Return [X, Y] of the center of cell containing provided text 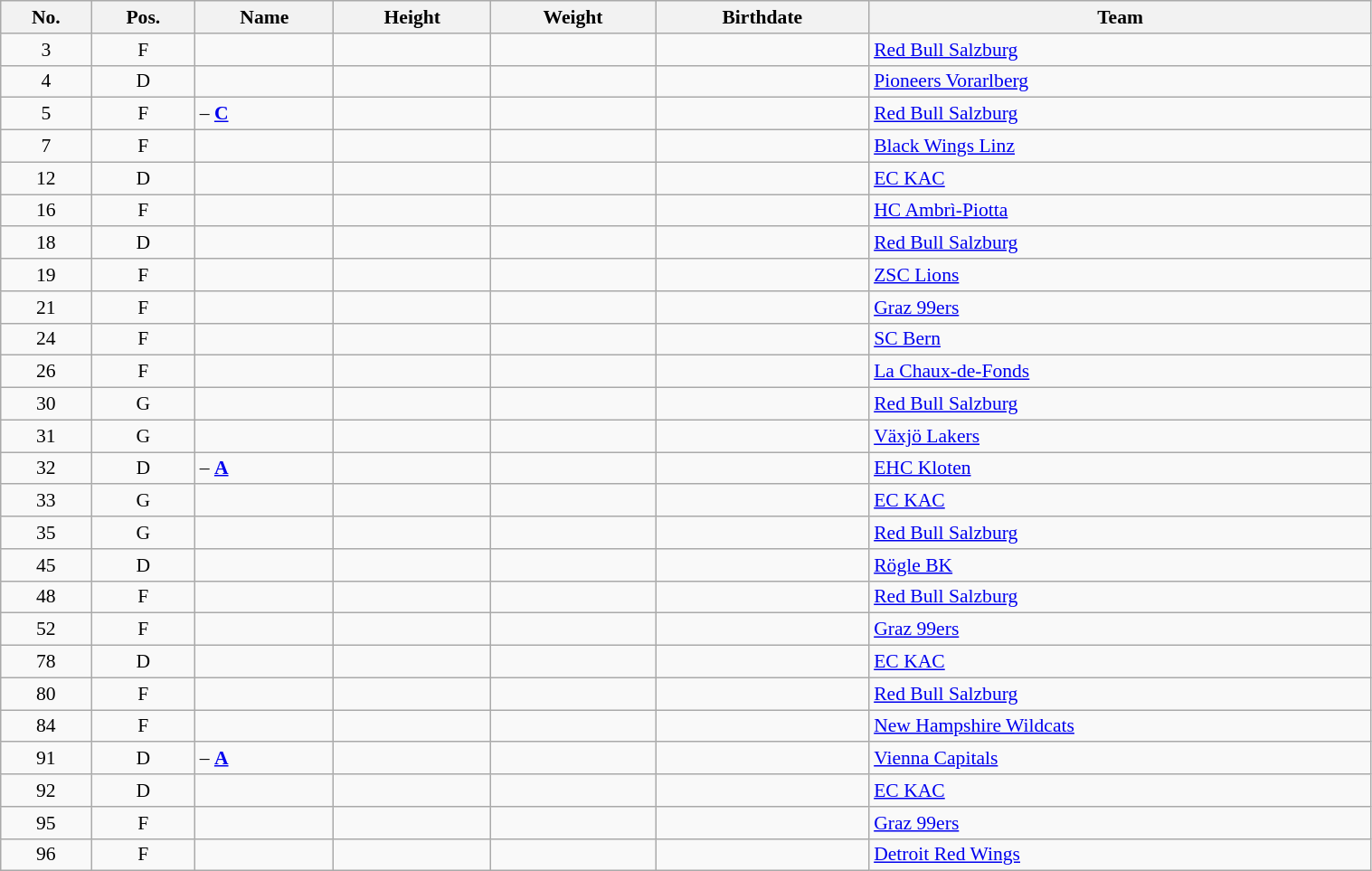
45 [46, 565]
Växjö Lakers [1120, 436]
La Chaux-de-Fonds [1120, 372]
16 [46, 211]
35 [46, 533]
New Hampshire Wildcats [1120, 726]
7 [46, 147]
Team [1120, 17]
52 [46, 630]
Black Wings Linz [1120, 147]
12 [46, 178]
92 [46, 791]
– C [264, 114]
91 [46, 759]
Pioneers Vorarlberg [1120, 81]
Vienna Capitals [1120, 759]
EHC Kloten [1120, 469]
ZSC Lions [1120, 275]
Detroit Red Wings [1120, 855]
48 [46, 597]
30 [46, 404]
18 [46, 243]
31 [46, 436]
32 [46, 469]
Weight [572, 17]
HC Ambrì-Piotta [1120, 211]
19 [46, 275]
96 [46, 855]
4 [46, 81]
Name [264, 17]
24 [46, 339]
3 [46, 50]
80 [46, 694]
26 [46, 372]
Pos. [143, 17]
33 [46, 501]
No. [46, 17]
Birthdate [763, 17]
SC Bern [1120, 339]
95 [46, 823]
78 [46, 662]
Rögle BK [1120, 565]
21 [46, 308]
Height [412, 17]
5 [46, 114]
84 [46, 726]
